Pinpoint the cell where the given text exists, returning its [X, Y] midpoint coordinate. 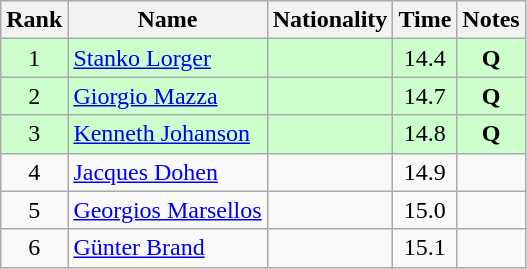
14.4 [425, 58]
Jacques Dohen [168, 172]
Name [168, 20]
Stanko Lorger [168, 58]
Giorgio Mazza [168, 96]
2 [34, 96]
14.7 [425, 96]
Rank [34, 20]
15.0 [425, 210]
6 [34, 248]
3 [34, 134]
Georgios Marsellos [168, 210]
Time [425, 20]
Nationality [330, 20]
15.1 [425, 248]
Günter Brand [168, 248]
1 [34, 58]
14.8 [425, 134]
4 [34, 172]
14.9 [425, 172]
5 [34, 210]
Notes [491, 20]
Kenneth Johanson [168, 134]
